Identify which cell holds the provided text, then report its (X, Y) central coordinate. 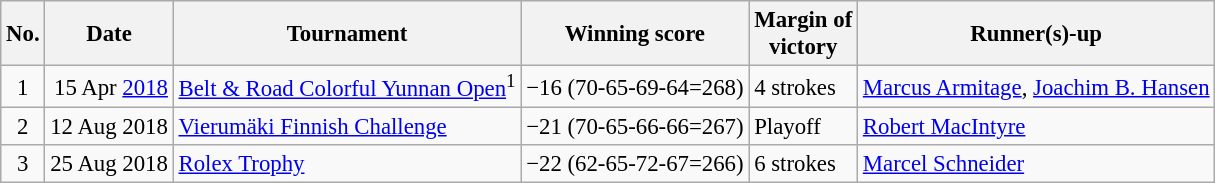
−22 (62-65-72-67=266) (635, 164)
1 (23, 87)
4 strokes (804, 87)
No. (23, 34)
Vierumäki Finnish Challenge (347, 127)
2 (23, 127)
25 Aug 2018 (109, 164)
Date (109, 34)
Winning score (635, 34)
Marcus Armitage, Joachim B. Hansen (1036, 87)
3 (23, 164)
−16 (70-65-69-64=268) (635, 87)
Margin ofvictory (804, 34)
Playoff (804, 127)
Tournament (347, 34)
Belt & Road Colorful Yunnan Open1 (347, 87)
15 Apr 2018 (109, 87)
6 strokes (804, 164)
−21 (70-65-66-66=267) (635, 127)
Runner(s)-up (1036, 34)
Rolex Trophy (347, 164)
Robert MacIntyre (1036, 127)
Marcel Schneider (1036, 164)
12 Aug 2018 (109, 127)
